Scan for the cell matching the given text and deliver its [X, Y] coordinate at center. 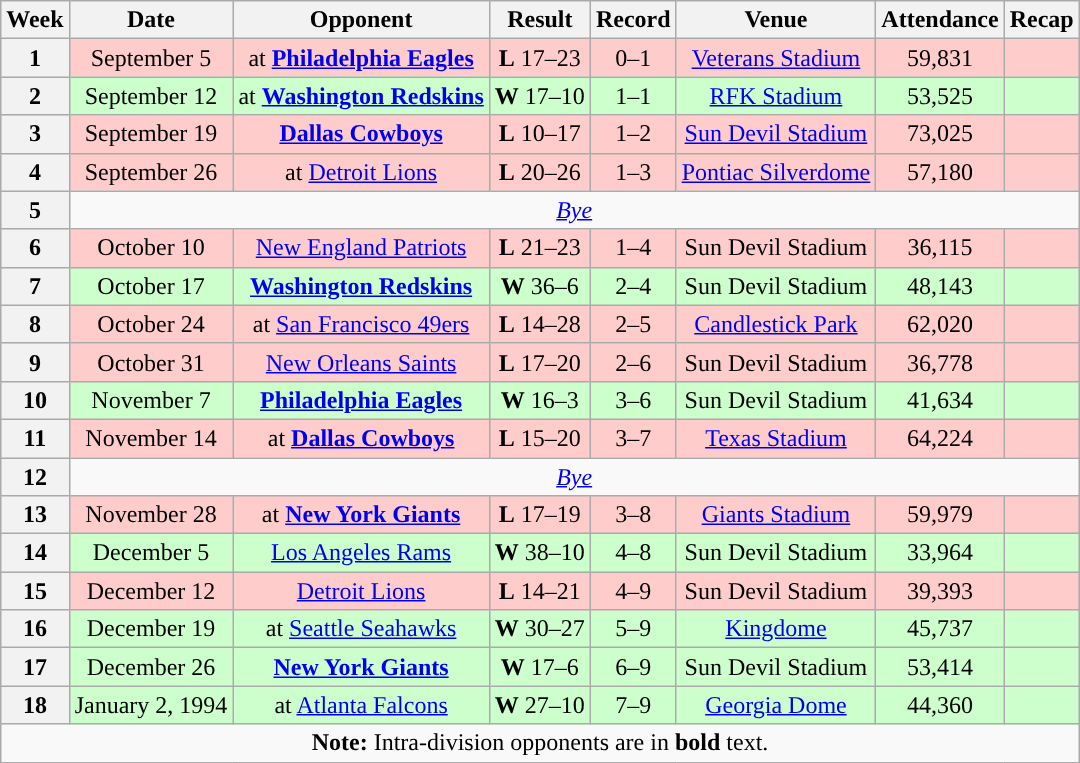
36,778 [940, 362]
at Detroit Lions [361, 172]
Pontiac Silverdome [776, 172]
14 [35, 553]
0–1 [633, 58]
3–7 [633, 438]
Dallas Cowboys [361, 134]
L 14–21 [540, 591]
Venue [776, 20]
Result [540, 20]
W 17–10 [540, 96]
W 38–10 [540, 553]
January 2, 1994 [151, 705]
Giants Stadium [776, 515]
at Dallas Cowboys [361, 438]
Kingdome [776, 629]
73,025 [940, 134]
5–9 [633, 629]
10 [35, 400]
October 17 [151, 286]
December 26 [151, 667]
Candlestick Park [776, 324]
at New York Giants [361, 515]
at San Francisco 49ers [361, 324]
1 [35, 58]
Recap [1042, 20]
W 27–10 [540, 705]
1–3 [633, 172]
at Philadelphia Eagles [361, 58]
at Seattle Seahawks [361, 629]
44,360 [940, 705]
Opponent [361, 20]
December 5 [151, 553]
62,020 [940, 324]
Los Angeles Rams [361, 553]
November 7 [151, 400]
Georgia Dome [776, 705]
45,737 [940, 629]
39,393 [940, 591]
7–9 [633, 705]
November 14 [151, 438]
December 12 [151, 591]
Texas Stadium [776, 438]
Philadelphia Eagles [361, 400]
53,414 [940, 667]
6–9 [633, 667]
59,831 [940, 58]
2–4 [633, 286]
2 [35, 96]
8 [35, 324]
Week [35, 20]
36,115 [940, 248]
4 [35, 172]
L 15–20 [540, 438]
4–9 [633, 591]
5 [35, 210]
Record [633, 20]
September 19 [151, 134]
3–8 [633, 515]
12 [35, 477]
at Atlanta Falcons [361, 705]
Attendance [940, 20]
59,979 [940, 515]
September 26 [151, 172]
16 [35, 629]
W 36–6 [540, 286]
2–6 [633, 362]
New York Giants [361, 667]
New Orleans Saints [361, 362]
L 17–20 [540, 362]
2–5 [633, 324]
New England Patriots [361, 248]
September 12 [151, 96]
53,525 [940, 96]
L 17–23 [540, 58]
October 10 [151, 248]
Date [151, 20]
48,143 [940, 286]
13 [35, 515]
7 [35, 286]
L 17–19 [540, 515]
3 [35, 134]
17 [35, 667]
18 [35, 705]
1–2 [633, 134]
Note: Intra-division opponents are in bold text. [540, 743]
6 [35, 248]
W 30–27 [540, 629]
L 14–28 [540, 324]
Washington Redskins [361, 286]
1–1 [633, 96]
64,224 [940, 438]
41,634 [940, 400]
L 21–23 [540, 248]
3–6 [633, 400]
1–4 [633, 248]
Detroit Lions [361, 591]
Veterans Stadium [776, 58]
L 10–17 [540, 134]
November 28 [151, 515]
15 [35, 591]
4–8 [633, 553]
December 19 [151, 629]
September 5 [151, 58]
L 20–26 [540, 172]
33,964 [940, 553]
October 24 [151, 324]
9 [35, 362]
W 17–6 [540, 667]
11 [35, 438]
at Washington Redskins [361, 96]
RFK Stadium [776, 96]
W 16–3 [540, 400]
57,180 [940, 172]
October 31 [151, 362]
